Locate the cell with the specified text and output its (X, Y) center coordinate. 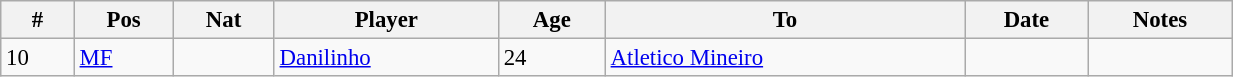
MF (124, 58)
Notes (1160, 20)
To (784, 20)
# (38, 20)
Pos (124, 20)
Date (1027, 20)
Atletico Mineiro (784, 58)
Danilinho (386, 58)
Player (386, 20)
10 (38, 58)
Age (552, 20)
24 (552, 58)
Nat (224, 20)
